Capture the cell that displays the provided text and extract its (X, Y) central coordinate. 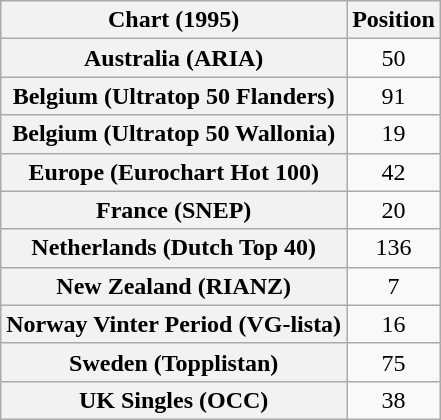
UK Singles (OCC) (174, 400)
Sweden (Topplistan) (174, 362)
42 (394, 172)
91 (394, 96)
Norway Vinter Period (VG-lista) (174, 324)
Netherlands (Dutch Top 40) (174, 248)
50 (394, 58)
Position (394, 20)
Chart (1995) (174, 20)
Belgium (Ultratop 50 Flanders) (174, 96)
Australia (ARIA) (174, 58)
20 (394, 210)
France (SNEP) (174, 210)
19 (394, 134)
16 (394, 324)
Belgium (Ultratop 50 Wallonia) (174, 134)
136 (394, 248)
38 (394, 400)
New Zealand (RIANZ) (174, 286)
7 (394, 286)
75 (394, 362)
Europe (Eurochart Hot 100) (174, 172)
